From the cell containing the given text, extract its center point as (X, Y) coordinate. 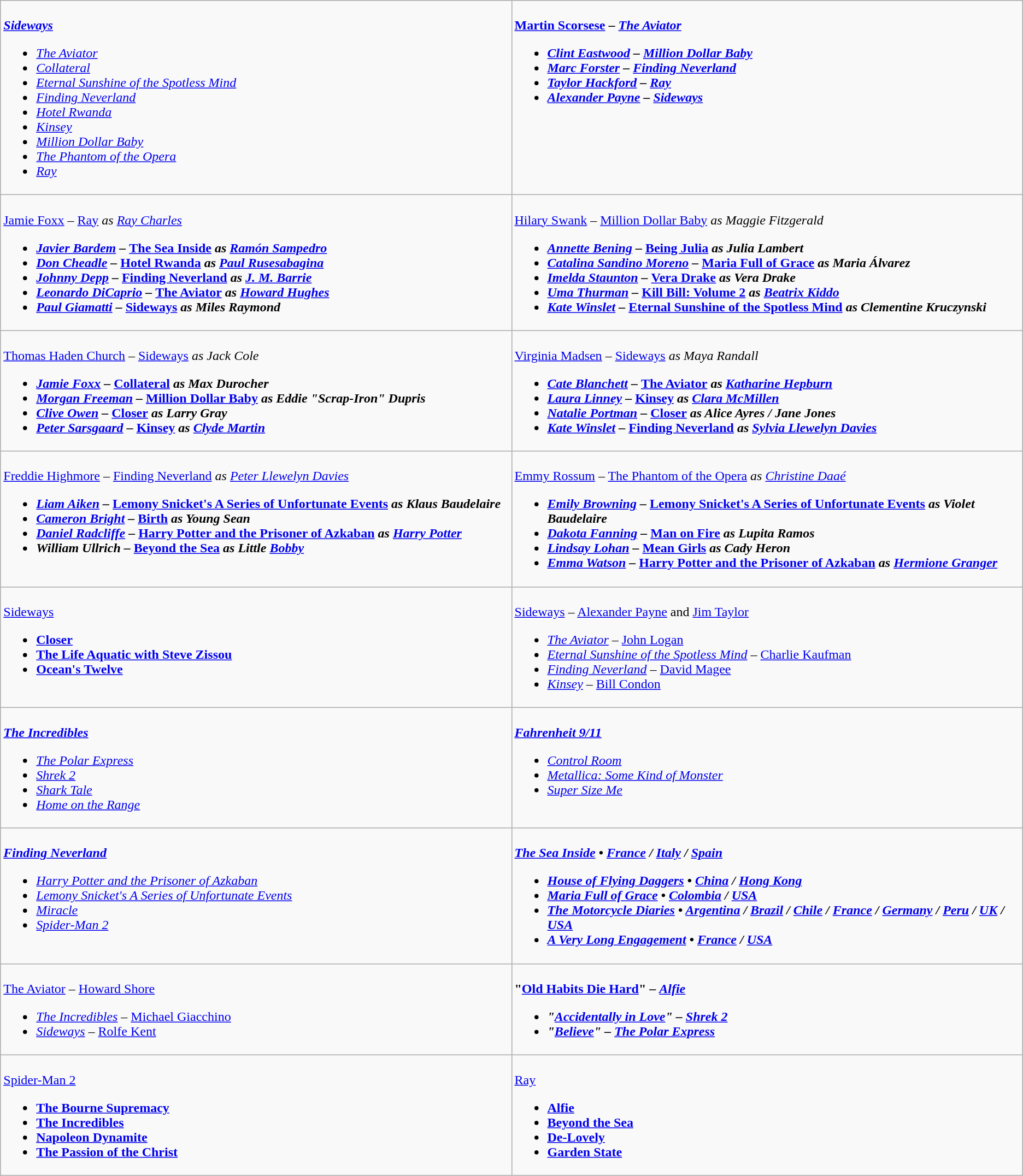
Fahrenheit 9/11Control RoomMetallica: Some Kind of MonsterSuper Size Me (767, 768)
RayAlfieBeyond the SeaDe-LovelyGarden State (767, 1115)
The Aviator – Howard ShoreThe Incredibles – Michael GiacchinoSideways – Rolfe Kent (256, 1009)
SidewaysThe AviatorCollateralEternal Sunshine of the Spotless MindFinding NeverlandHotel RwandaKinseyMillion Dollar BabyThe Phantom of the OperaRay (256, 98)
SidewaysCloserThe Life Aquatic with Steve ZissouOcean's Twelve (256, 647)
Spider-Man 2The Bourne SupremacyThe IncrediblesNapoleon DynamiteThe Passion of the Christ (256, 1115)
The IncrediblesThe Polar ExpressShrek 2Shark TaleHome on the Range (256, 768)
Martin Scorsese – The AviatorClint Eastwood – Million Dollar BabyMarc Forster – Finding NeverlandTaylor Hackford – RayAlexander Payne – Sideways (767, 98)
"Old Habits Die Hard" – Alfie"Accidentally in Love" – Shrek 2"Believe" – The Polar Express (767, 1009)
Finding NeverlandHarry Potter and the Prisoner of AzkabanLemony Snicket's A Series of Unfortunate EventsMiracleSpider-Man 2 (256, 896)
